Extract the (X, Y) coordinate from the center of the cell holding the provided text.  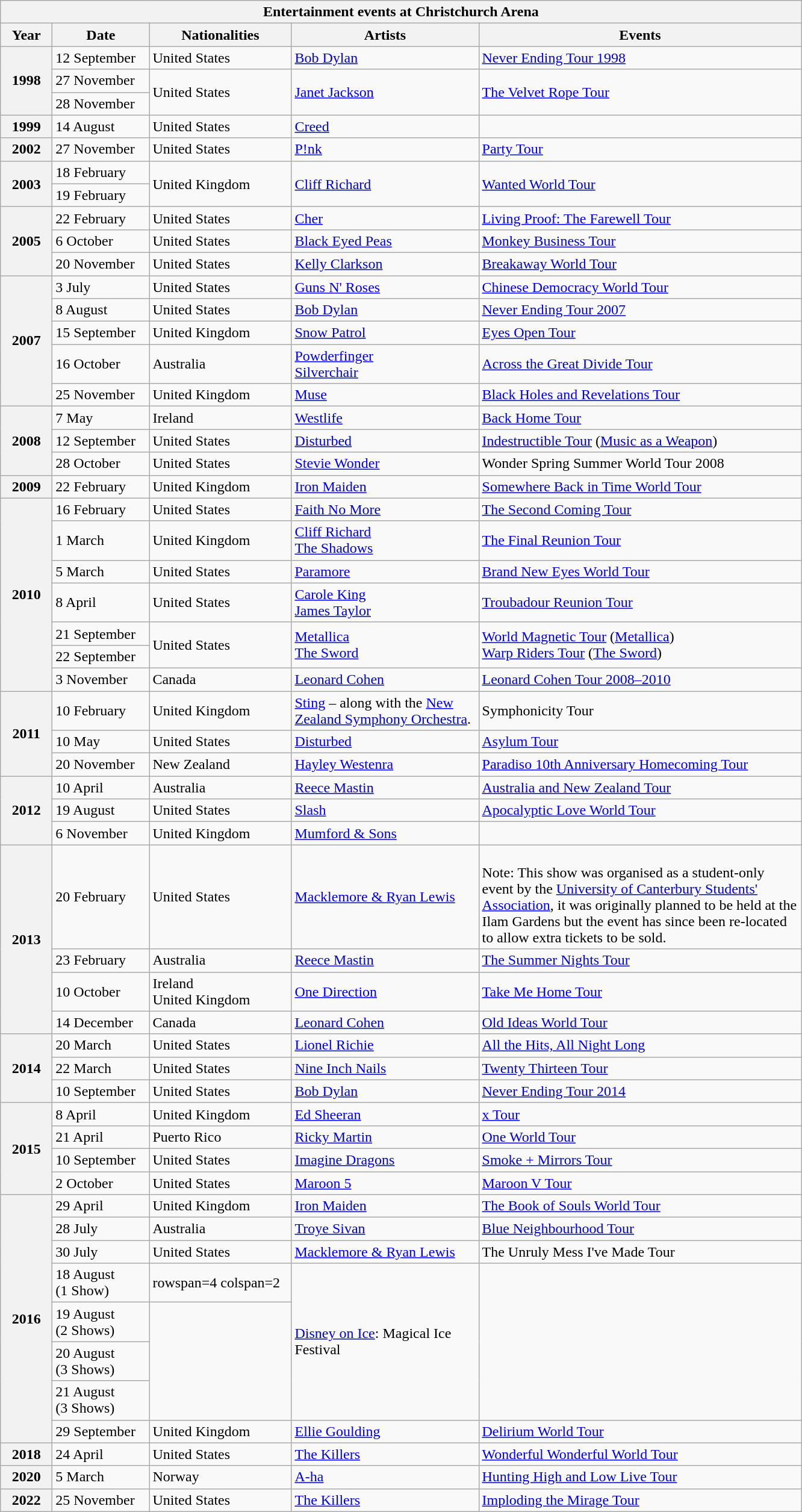
15 September (101, 333)
Never Ending Tour 1998 (640, 58)
PowderfingerSilverchair (385, 364)
2018 (26, 1454)
Artists (385, 35)
14 August (101, 126)
Norway (220, 1477)
The Summer Nights Tour (640, 960)
19 August (101, 810)
Indestructible Tour (Music as a Weapon) (640, 441)
Mumford & Sons (385, 833)
10 October (101, 991)
2016 (26, 1319)
Westlife (385, 418)
Kelly Clarkson (385, 264)
Somewhere Back in Time World Tour (640, 487)
18 February (101, 172)
Sting – along with the New Zealand Symphony Orchestra. (385, 711)
Entertainment events at Christchurch Arena (401, 12)
2010 (26, 594)
2003 (26, 184)
1999 (26, 126)
Imploding the Mirage Tour (640, 1500)
2020 (26, 1477)
One World Tour (640, 1137)
Old Ideas World Tour (640, 1022)
29 September (101, 1431)
Take Me Home Tour (640, 991)
Events (640, 35)
21 April (101, 1137)
Maroon 5 (385, 1183)
Asylum Tour (640, 742)
10 February (101, 711)
Living Proof: The Farewell Tour (640, 218)
Paramore (385, 571)
Disney on Ice: Magical Ice Festival (385, 1342)
Leonard Cohen Tour 2008–2010 (640, 679)
Ireland (220, 418)
2005 (26, 241)
The Final Reunion Tour (640, 541)
Carole KingJames Taylor (385, 602)
Smoke + Mirrors Tour (640, 1160)
Hunting High and Low Live Tour (640, 1477)
Black Holes and Revelations Tour (640, 395)
28 October (101, 464)
2014 (26, 1068)
Ellie Goulding (385, 1431)
Nationalities (220, 35)
2 October (101, 1183)
16 February (101, 509)
Brand New Eyes World Tour (640, 571)
Nine Inch Nails (385, 1068)
Paradiso 10th Anniversary Homecoming Tour (640, 765)
2013 (26, 939)
23 February (101, 960)
18 August(1 Show) (101, 1283)
21 August(3 Shows) (101, 1401)
Across the Great Divide Tour (640, 364)
Faith No More (385, 509)
19 August(2 Shows) (101, 1322)
Muse (385, 395)
2022 (26, 1500)
20 March (101, 1045)
16 October (101, 364)
Apocalyptic Love World Tour (640, 810)
Puerto Rico (220, 1137)
Janet Jackson (385, 92)
2011 (26, 733)
Creed (385, 126)
2012 (26, 810)
Troye Sivan (385, 1229)
Snow Patrol (385, 333)
Cliff RichardThe Shadows (385, 541)
Symphonicity Tour (640, 711)
Stevie Wonder (385, 464)
Twenty Thirteen Tour (640, 1068)
30 July (101, 1252)
P!nk (385, 149)
Cher (385, 218)
1998 (26, 81)
Ricky Martin (385, 1137)
MetallicaThe Sword (385, 645)
3 July (101, 287)
Australia and New Zealand Tour (640, 788)
Wonder Spring Summer World Tour 2008 (640, 464)
7 May (101, 418)
Imagine Dragons (385, 1160)
21 September (101, 633)
Party Tour (640, 149)
3 November (101, 679)
2002 (26, 149)
10 April (101, 788)
10 May (101, 742)
Hayley Westenra (385, 765)
The Unruly Mess I've Made Tour (640, 1252)
Maroon V Tour (640, 1183)
Chinese Democracy World Tour (640, 287)
IrelandUnited Kingdom (220, 991)
New Zealand (220, 765)
24 April (101, 1454)
20 August(3 Shows) (101, 1361)
rowspan=4 colspan=2 (220, 1283)
Troubadour Reunion Tour (640, 602)
28 July (101, 1229)
20 February (101, 897)
14 December (101, 1022)
Eyes Open Tour (640, 333)
Monkey Business Tour (640, 241)
x Tour (640, 1114)
Wanted World Tour (640, 184)
Slash (385, 810)
28 November (101, 104)
A-ha (385, 1477)
6 November (101, 833)
2007 (26, 341)
22 September (101, 656)
2015 (26, 1148)
Wonderful Wonderful World Tour (640, 1454)
The Velvet Rope Tour (640, 92)
Never Ending Tour 2014 (640, 1091)
Breakaway World Tour (640, 264)
Back Home Tour (640, 418)
One Direction (385, 991)
29 April (101, 1206)
The Book of Souls World Tour (640, 1206)
1 March (101, 541)
Ed Sheeran (385, 1114)
World Magnetic Tour (Metallica)Warp Riders Tour (The Sword) (640, 645)
2009 (26, 487)
Lionel Richie (385, 1045)
Blue Neighbourhood Tour (640, 1229)
All the Hits, All Night Long (640, 1045)
Year (26, 35)
Black Eyed Peas (385, 241)
2008 (26, 441)
Delirium World Tour (640, 1431)
8 August (101, 310)
Cliff Richard (385, 184)
Never Ending Tour 2007 (640, 310)
6 October (101, 241)
The Second Coming Tour (640, 509)
22 March (101, 1068)
Date (101, 35)
19 February (101, 195)
Guns N' Roses (385, 287)
